Identify which cell holds the provided text, then report its (x, y) central coordinate. 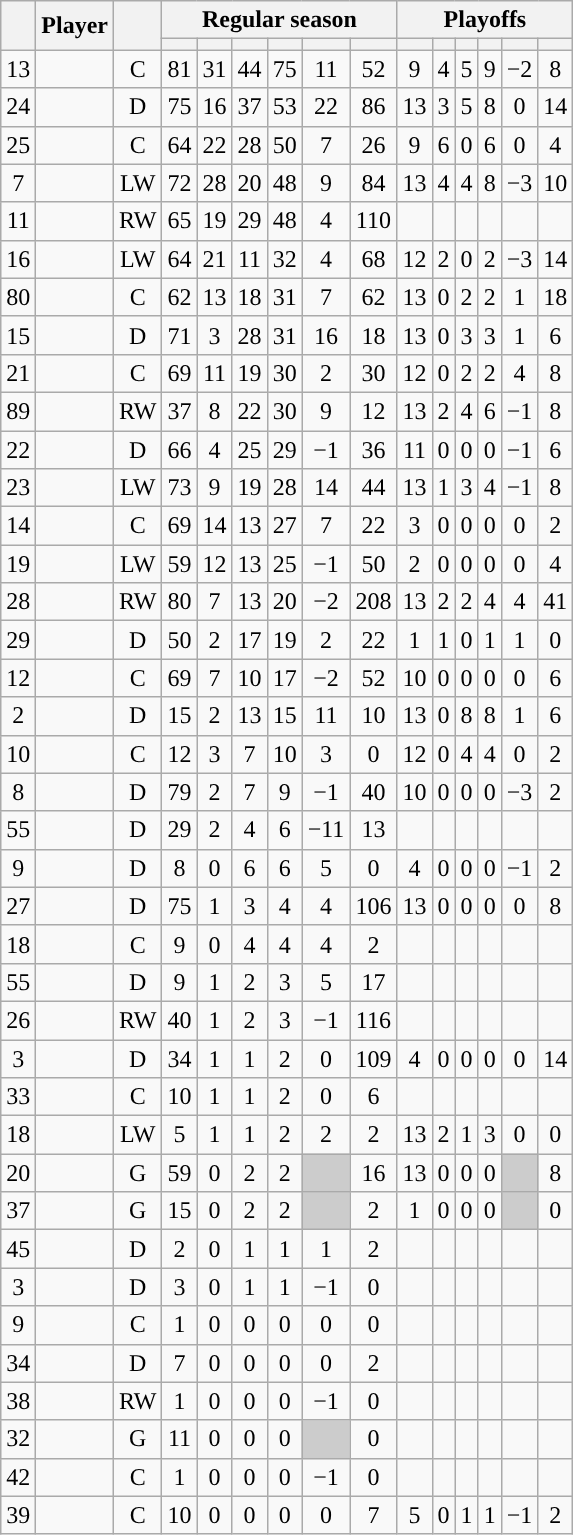
109 (374, 1059)
−11 (326, 830)
208 (374, 602)
71 (180, 335)
116 (374, 1020)
89 (18, 411)
79 (180, 792)
33 (18, 1097)
42 (18, 1477)
65 (180, 221)
24 (18, 107)
Regular season (280, 20)
86 (374, 107)
72 (180, 183)
66 (180, 449)
Player (75, 26)
84 (374, 183)
110 (374, 221)
81 (180, 69)
23 (18, 488)
39 (18, 1515)
106 (374, 906)
Playoffs (485, 20)
38 (18, 1401)
68 (374, 259)
73 (180, 488)
53 (284, 107)
36 (374, 449)
45 (18, 1249)
41 (556, 602)
